Return [X, Y] of the center of cell containing provided text 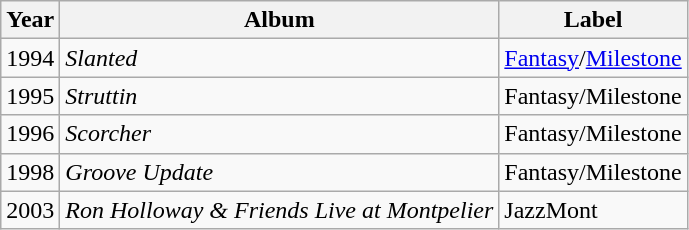
Struttin [280, 96]
Label [593, 20]
JazzMont [593, 210]
1994 [30, 58]
Ron Holloway & Friends Live at Montpelier [280, 210]
1998 [30, 172]
Groove Update [280, 172]
2003 [30, 210]
1996 [30, 134]
Year [30, 20]
Scorcher [280, 134]
1995 [30, 96]
Album [280, 20]
Slanted [280, 58]
